Return (X, Y) of the center of cell containing provided text 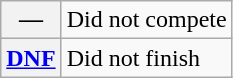
Did not compete (146, 20)
— (31, 20)
DNF (31, 58)
Did not finish (146, 58)
